Extract the (X, Y) coordinate from the center of the cell holding the provided text.  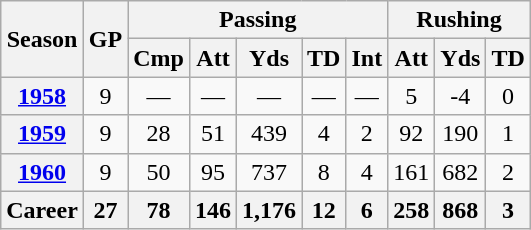
1 (508, 134)
Int (367, 58)
1958 (42, 96)
868 (460, 210)
Career (42, 210)
190 (460, 134)
78 (159, 210)
1960 (42, 172)
Rushing (460, 20)
Cmp (159, 58)
5 (412, 96)
27 (105, 210)
Season (42, 39)
6 (367, 210)
-4 (460, 96)
95 (212, 172)
92 (412, 134)
682 (460, 172)
161 (412, 172)
0 (508, 96)
3 (508, 210)
1959 (42, 134)
737 (270, 172)
28 (159, 134)
50 (159, 172)
258 (412, 210)
12 (324, 210)
51 (212, 134)
439 (270, 134)
Passing (258, 20)
GP (105, 39)
146 (212, 210)
8 (324, 172)
1,176 (270, 210)
